Output the [x, y] coordinate of the center of the cell containing the given text.  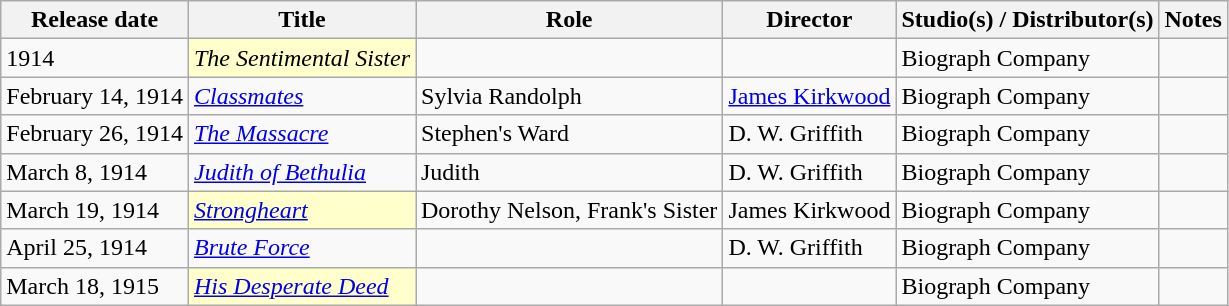
Title [302, 20]
February 14, 1914 [95, 96]
His Desperate Deed [302, 286]
Classmates [302, 96]
Judith of Bethulia [302, 172]
Role [570, 20]
Notes [1193, 20]
Dorothy Nelson, Frank's Sister [570, 210]
March 19, 1914 [95, 210]
Judith [570, 172]
Studio(s) / Distributor(s) [1028, 20]
1914 [95, 58]
Strongheart [302, 210]
February 26, 1914 [95, 134]
April 25, 1914 [95, 248]
Stephen's Ward [570, 134]
The Sentimental Sister [302, 58]
March 8, 1914 [95, 172]
Brute Force [302, 248]
Sylvia Randolph [570, 96]
Director [810, 20]
The Massacre [302, 134]
Release date [95, 20]
March 18, 1915 [95, 286]
